Output the (x, y) coordinate of the center of the cell containing the given text.  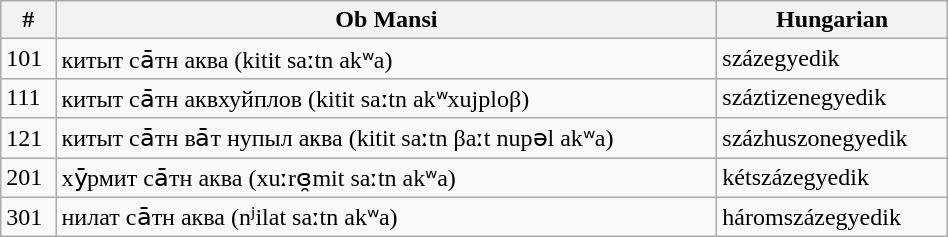
111 (28, 98)
301 (28, 217)
háromszázegyedik (832, 217)
# (28, 20)
201 (28, 178)
101 (28, 59)
Hungarian (832, 20)
százhuszonegyedik (832, 138)
121 (28, 138)
száztizenegyedik (832, 98)
kétszázegyedik (832, 178)
нилат са̄тн аква (nʲilat saːtn akʷa) (386, 217)
китыт са̄тн ва̄т нупыл аква (kitit saːtn βaːt nupəl akʷa) (386, 138)
százegyedik (832, 59)
китыт са̄тн аквхуйплов (kitit saːtn akʷxujploβ) (386, 98)
Ob Mansi (386, 20)
хӯрмит са̄тн аква (xuːrɞ̯mit saːtn akʷa) (386, 178)
китыт са̄тн аква (kitit saːtn akʷa) (386, 59)
